From the cell containing the given text, extract its center point as (X, Y) coordinate. 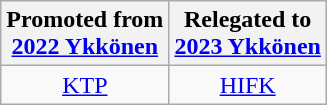
KTP (85, 85)
HIFK (248, 85)
Promoted from2022 Ykkönen (85, 34)
Relegated to2023 Ykkönen (248, 34)
